Capture the cell that displays the provided text and extract its [X, Y] central coordinate. 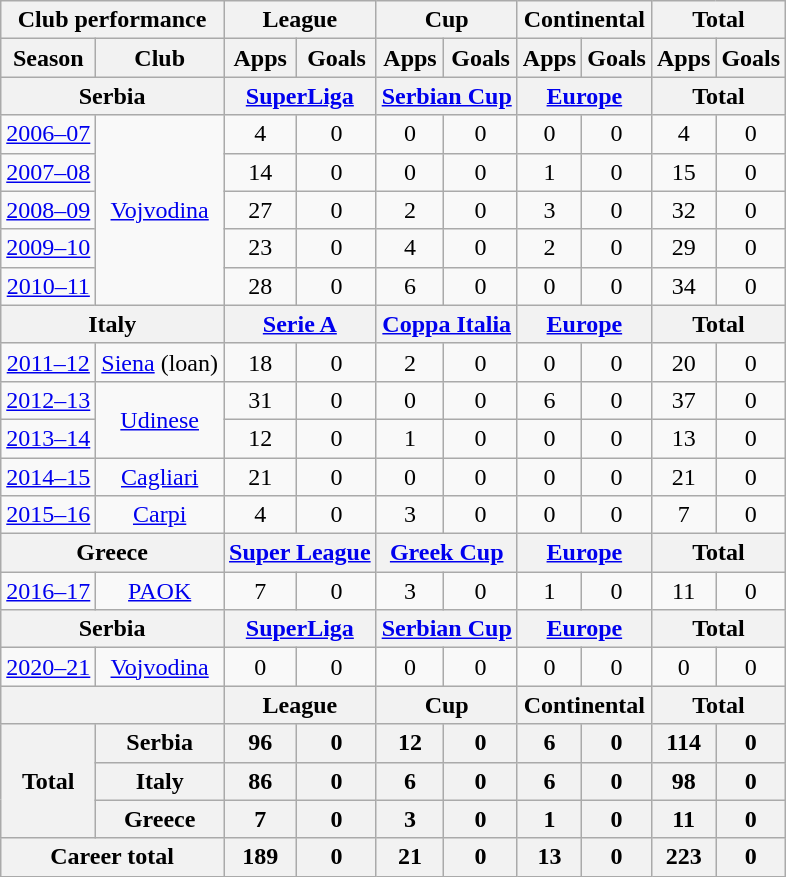
34 [683, 286]
2008–09 [48, 210]
18 [260, 362]
31 [260, 400]
Siena (loan) [160, 362]
Club performance [112, 20]
2011–12 [48, 362]
2013–14 [48, 438]
98 [683, 781]
Club [160, 58]
23 [260, 248]
2016–17 [48, 591]
Super League [300, 553]
86 [260, 781]
Serie A [300, 324]
15 [683, 172]
20 [683, 362]
Greek Cup [446, 553]
Career total [112, 857]
2014–15 [48, 477]
2007–08 [48, 172]
2015–16 [48, 515]
PAOK [160, 591]
37 [683, 400]
32 [683, 210]
Udinese [160, 419]
223 [683, 857]
27 [260, 210]
2020–21 [48, 667]
2006–07 [48, 134]
114 [683, 743]
96 [260, 743]
Cagliari [160, 477]
14 [260, 172]
189 [260, 857]
Season [48, 58]
2012–13 [48, 400]
Coppa Italia [446, 324]
29 [683, 248]
2010–11 [48, 286]
Carpi [160, 515]
2009–10 [48, 248]
28 [260, 286]
